Provide the (X, Y) coordinate of the cell's center where the given text is located.  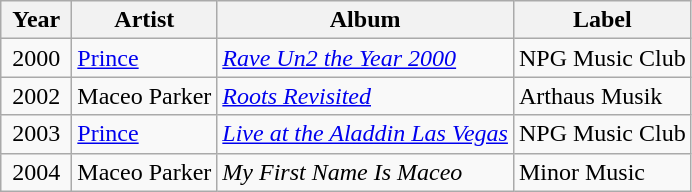
Label (602, 20)
2000 (36, 58)
Live at the Aladdin Las Vegas (366, 134)
2002 (36, 96)
Artist (144, 20)
Album (366, 20)
Minor Music (602, 172)
2004 (36, 172)
Arthaus Musik (602, 96)
Rave Un2 the Year 2000 (366, 58)
My First Name Is Maceo (366, 172)
Roots Revisited (366, 96)
Year (36, 20)
2003 (36, 134)
